Return (x, y) of the center of cell containing provided text 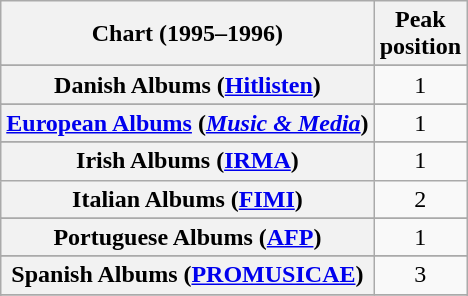
Italian Albums (FIMI) (188, 199)
Irish Albums (IRMA) (188, 161)
3 (420, 275)
Portuguese Albums (AFP) (188, 237)
Danish Albums (Hitlisten) (188, 85)
Peakposition (420, 34)
Chart (1995–1996) (188, 34)
2 (420, 199)
Spanish Albums (PROMUSICAE) (188, 275)
European Albums (Music & Media) (188, 123)
